Detect which cell encompasses the target text, then output its [X, Y] center coordinate. 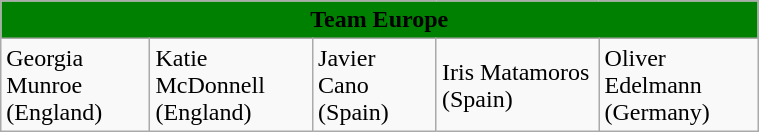
Oliver Edelmann (Germany) [678, 85]
Iris Matamoros (Spain) [518, 85]
Javier Cano (Spain) [375, 85]
Team Europe [380, 20]
Katie McDonnell (England) [232, 85]
Georgia Munroe (England) [76, 85]
